Detect which cell encompasses the target text, then output its [x, y] center coordinate. 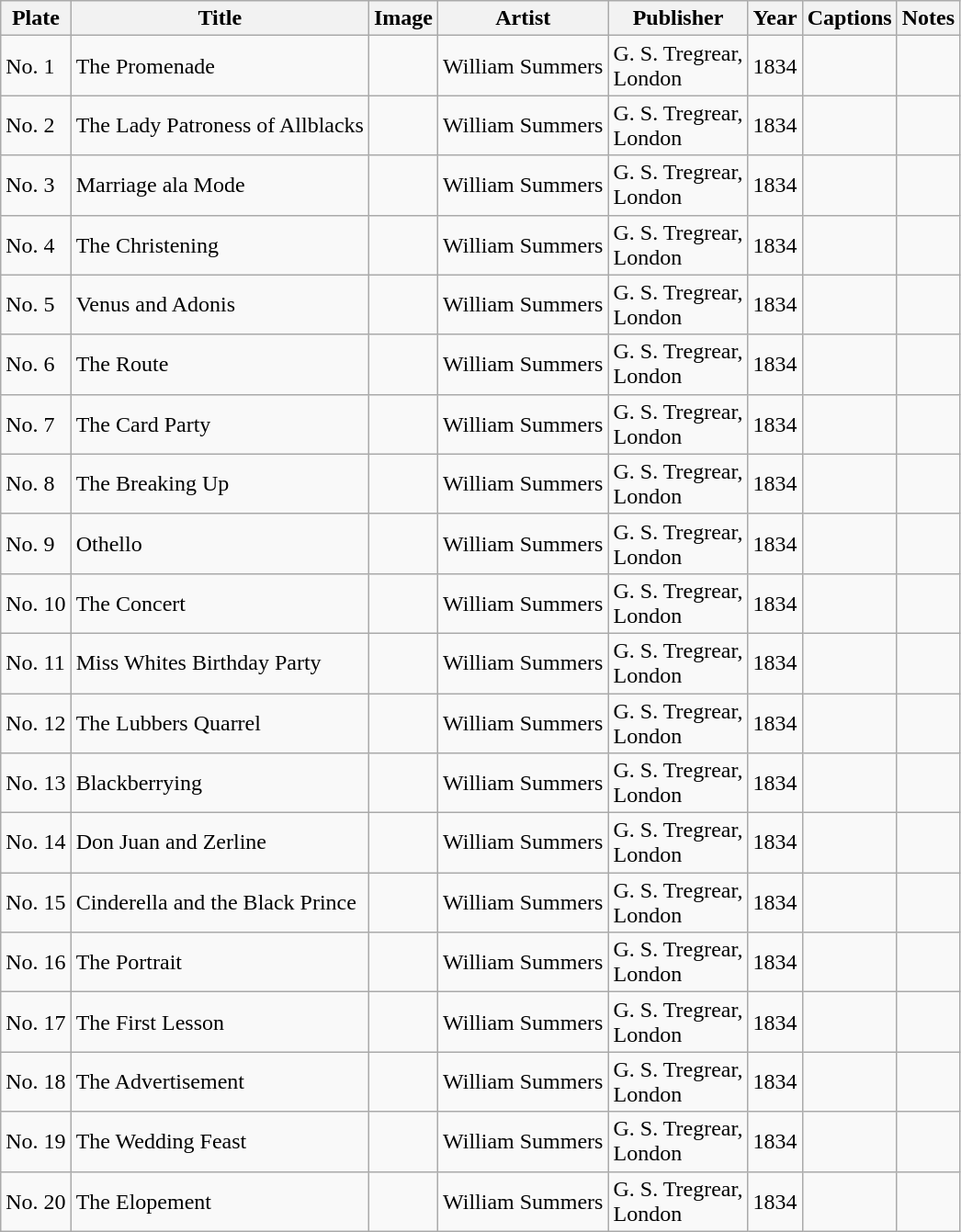
Venus and Adonis [220, 305]
No. 4 [36, 244]
The Concert [220, 603]
Year [775, 18]
Image [402, 18]
Captions [849, 18]
Don Juan and Zerline [220, 843]
Title [220, 18]
No. 12 [36, 722]
Artist [524, 18]
No. 7 [36, 424]
No. 10 [36, 603]
No. 3 [36, 186]
The Wedding Feast [220, 1141]
Notes [928, 18]
The Portrait [220, 963]
The Route [220, 364]
Plate [36, 18]
No. 8 [36, 483]
No. 17 [36, 1022]
Publisher [678, 18]
Blackberrying [220, 783]
No. 5 [36, 305]
No. 9 [36, 544]
No. 14 [36, 843]
The Lady Patroness of Allblacks [220, 125]
The Elopement [220, 1202]
No. 18 [36, 1082]
The Lubbers Quarrel [220, 722]
The Promenade [220, 66]
The First Lesson [220, 1022]
No. 20 [36, 1202]
Marriage ala Mode [220, 186]
No. 2 [36, 125]
Cinderella and the Black Prince [220, 902]
No. 6 [36, 364]
No. 13 [36, 783]
The Breaking Up [220, 483]
No. 19 [36, 1141]
No. 15 [36, 902]
Miss Whites Birthday Party [220, 663]
The Advertisement [220, 1082]
No. 1 [36, 66]
No. 11 [36, 663]
The Christening [220, 244]
Othello [220, 544]
No. 16 [36, 963]
The Card Party [220, 424]
